Return (x, y) of the center of cell containing provided text 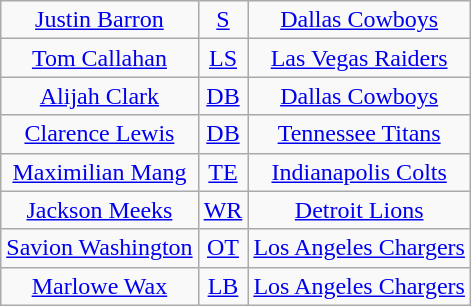
LS (223, 58)
Detroit Lions (360, 210)
Alijah Clark (100, 96)
Jackson Meeks (100, 210)
Indianapolis Colts (360, 172)
S (223, 20)
Maximilian Mang (100, 172)
Marlowe Wax (100, 286)
Tom Callahan (100, 58)
Tennessee Titans (360, 134)
TE (223, 172)
WR (223, 210)
OT (223, 248)
Clarence Lewis (100, 134)
LB (223, 286)
Justin Barron (100, 20)
Savion Washington (100, 248)
Las Vegas Raiders (360, 58)
